Scan for the cell matching the given text and deliver its [x, y] coordinate at center. 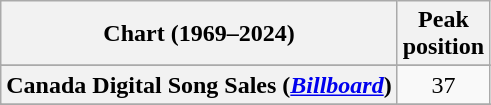
Canada Digital Song Sales (Billboard) [199, 85]
37 [443, 85]
Chart (1969–2024) [199, 34]
Peakposition [443, 34]
